Determine the [x, y] coordinate at the center of the cell enclosing the given text.  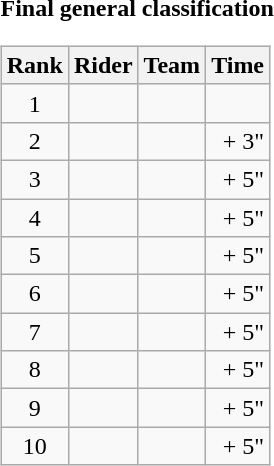
3 [34, 179]
Team [172, 65]
Rank [34, 65]
2 [34, 141]
7 [34, 332]
+ 3" [238, 141]
9 [34, 408]
6 [34, 294]
4 [34, 217]
Time [238, 65]
5 [34, 256]
10 [34, 446]
1 [34, 103]
Rider [103, 65]
8 [34, 370]
